Return the (X, Y) coordinate for the center point of the cell that contains the specified text.  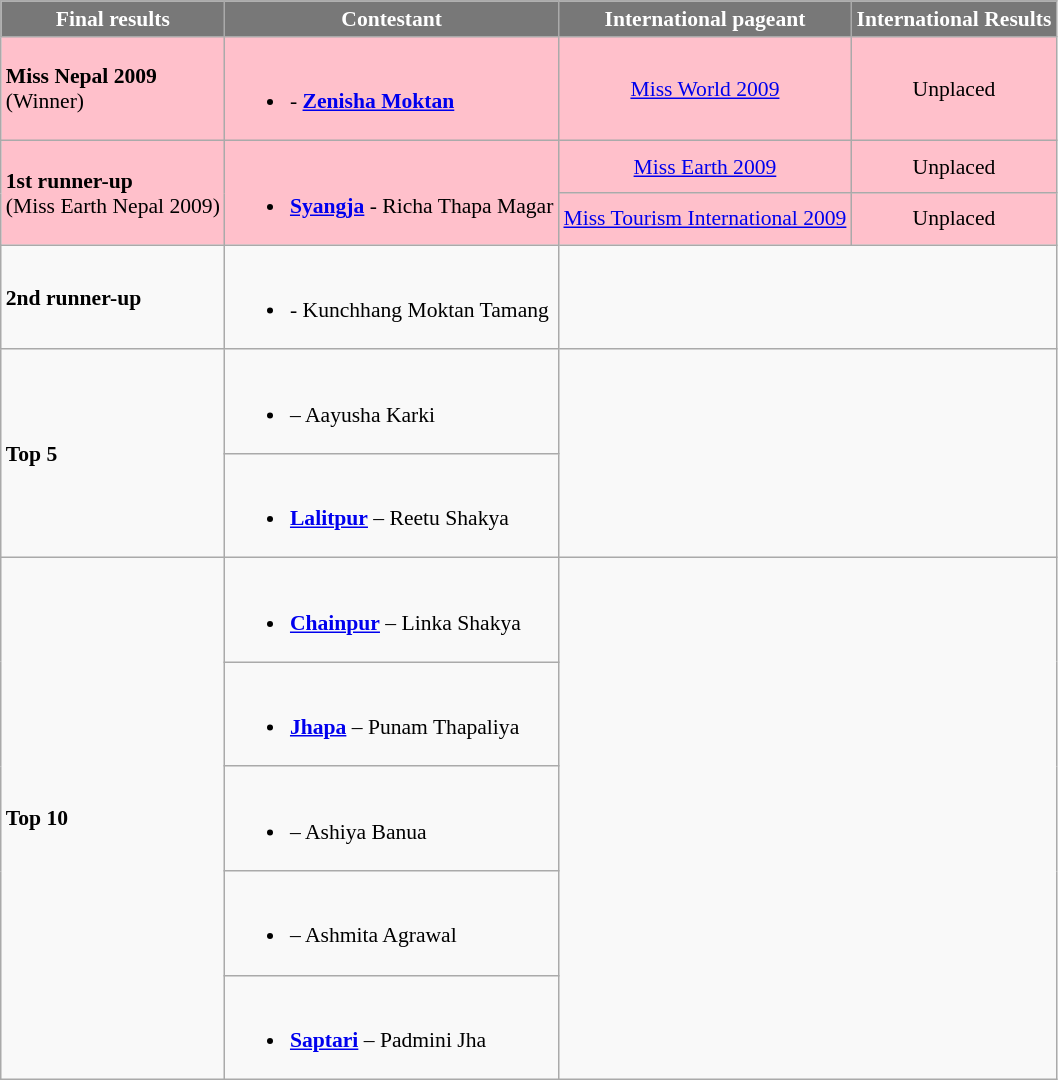
Contestant (392, 19)
Miss Tourism International 2009 (704, 219)
Top 5 (113, 454)
2nd runner-up (113, 297)
Top 10 (113, 818)
- Zenisha Moktan (392, 89)
Miss World 2009 (704, 89)
– Ashiya Banua (392, 819)
Lalitpur – Reetu Shakya (392, 506)
1st runner-up(Miss Earth Nepal 2009) (113, 193)
Miss Nepal 2009(Winner) (113, 89)
International pageant (704, 19)
Final results (113, 19)
Chainpur – Linka Shakya (392, 610)
- Kunchhang Moktan Tamang (392, 297)
– Ashmita Agrawal (392, 923)
Jhapa – Punam Thapaliya (392, 715)
– Aayusha Karki (392, 402)
International Results (954, 19)
Syangja - Richa Thapa Magar (392, 193)
Saptari – Padmini Jha (392, 1027)
Miss Earth 2009 (704, 167)
